Extract the (x, y) coordinate from the center of the cell holding the provided text.  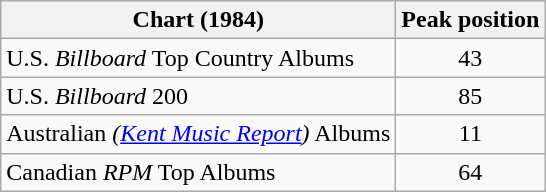
U.S. Billboard Top Country Albums (198, 58)
U.S. Billboard 200 (198, 96)
64 (470, 172)
43 (470, 58)
85 (470, 96)
Chart (1984) (198, 20)
Australian (Kent Music Report) Albums (198, 134)
Peak position (470, 20)
11 (470, 134)
Canadian RPM Top Albums (198, 172)
